From the cell containing the given text, extract its center point as (X, Y) coordinate. 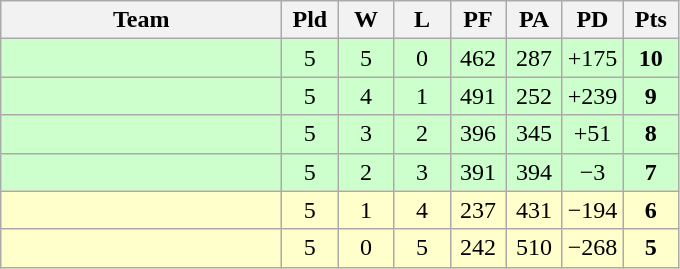
+175 (592, 58)
+239 (592, 96)
−268 (592, 248)
237 (478, 210)
PF (478, 20)
491 (478, 96)
PA (534, 20)
7 (651, 172)
391 (478, 172)
396 (478, 134)
PD (592, 20)
Pts (651, 20)
Team (142, 20)
242 (478, 248)
8 (651, 134)
6 (651, 210)
Pld (310, 20)
W (366, 20)
−194 (592, 210)
345 (534, 134)
+51 (592, 134)
10 (651, 58)
431 (534, 210)
−3 (592, 172)
462 (478, 58)
L (422, 20)
394 (534, 172)
510 (534, 248)
252 (534, 96)
9 (651, 96)
287 (534, 58)
